Extract the (X, Y) coordinate from the center of the cell holding the provided text.  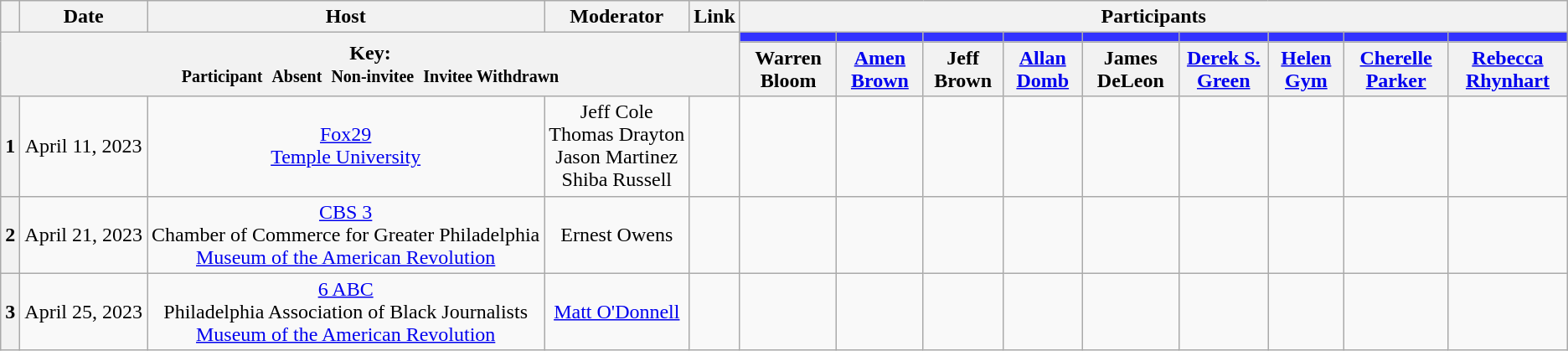
Key: Participant Absent Non-invitee Invitee Withdrawn (370, 65)
Ernest Owens (616, 235)
Matt O'Donnell (616, 312)
Derek S. Green (1223, 69)
Jeff ColeThomas DraytonJason MartinezShiba Russell (616, 146)
Host (346, 17)
3 (10, 312)
Date (84, 17)
April 11, 2023 (84, 146)
Participants (1153, 17)
Allan Domb (1042, 69)
6 ABCPhiladelphia Association of Black JournalistsMuseum of the American Revolution (346, 312)
Helen Gym (1307, 69)
April 21, 2023 (84, 235)
Jeff Brown (963, 69)
Amen Brown (879, 69)
Rebecca Rhynhart (1508, 69)
CBS 3Chamber of Commerce for Greater PhiladelphiaMuseum of the American Revolution (346, 235)
James DeLeon (1131, 69)
Link (714, 17)
1 (10, 146)
Cherelle Parker (1396, 69)
April 25, 2023 (84, 312)
2 (10, 235)
Fox29Temple University (346, 146)
Moderator (616, 17)
Warren Bloom (788, 69)
